Find where the given text appears and provide that cell's center as (x, y) coordinate. 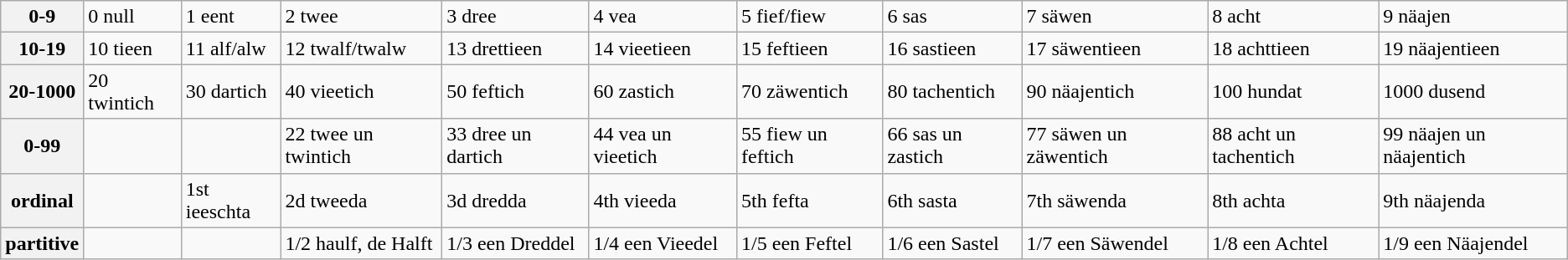
30 dartich (231, 92)
5 fief/fiew (810, 17)
10 tieen (132, 48)
1/3 een Dreddel (516, 243)
6 sas (952, 17)
40 vieetich (362, 92)
13 drettieen (516, 48)
16 sastieen (952, 48)
8 acht (1293, 17)
66 sas un zastich (952, 145)
3d dredda (516, 201)
17 säwentieen (1115, 48)
10-19 (42, 48)
22 twee un twintich (362, 145)
9th näajenda (1473, 201)
19 näajentieen (1473, 48)
7 säwen (1115, 17)
2d tweeda (362, 201)
11 alf/alw (231, 48)
70 zäwentich (810, 92)
99 näajen un näajentich (1473, 145)
0 null (132, 17)
88 acht un tachentich (1293, 145)
1/7 een Säwendel (1115, 243)
1/6 een Sastel (952, 243)
90 näajentich (1115, 92)
80 tachentich (952, 92)
55 fiew un feftich (810, 145)
100 hundat (1293, 92)
1/9 een Näajendel (1473, 243)
2 twee (362, 17)
1st ieeschta (231, 201)
20-1000 (42, 92)
4 vea (663, 17)
33 dree un dartich (516, 145)
18 achttieen (1293, 48)
partitive (42, 243)
50 feftich (516, 92)
8th achta (1293, 201)
1000 dusend (1473, 92)
0-99 (42, 145)
20 twintich (132, 92)
44 vea un vieetich (663, 145)
0-9 (42, 17)
1/5 een Feftel (810, 243)
7th säwenda (1115, 201)
6th sasta (952, 201)
14 vieetieen (663, 48)
15 feftieen (810, 48)
12 twalf/twalw (362, 48)
1/4 een Vieedel (663, 243)
77 säwen un zäwentich (1115, 145)
9 näajen (1473, 17)
4th vieeda (663, 201)
ordinal (42, 201)
3 dree (516, 17)
60 zastich (663, 92)
1/8 een Achtel (1293, 243)
1 eent (231, 17)
5th fefta (810, 201)
1/2 haulf, de Halft (362, 243)
